Extract the [x, y] coordinate from the center of the cell holding the provided text.  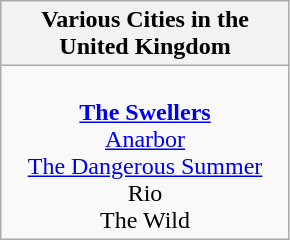
The Swellers Anarbor The Dangerous Summer Rio The Wild [146, 152]
Various Cities in the United Kingdom [146, 34]
